Locate the cell with the specified text and output its [X, Y] center coordinate. 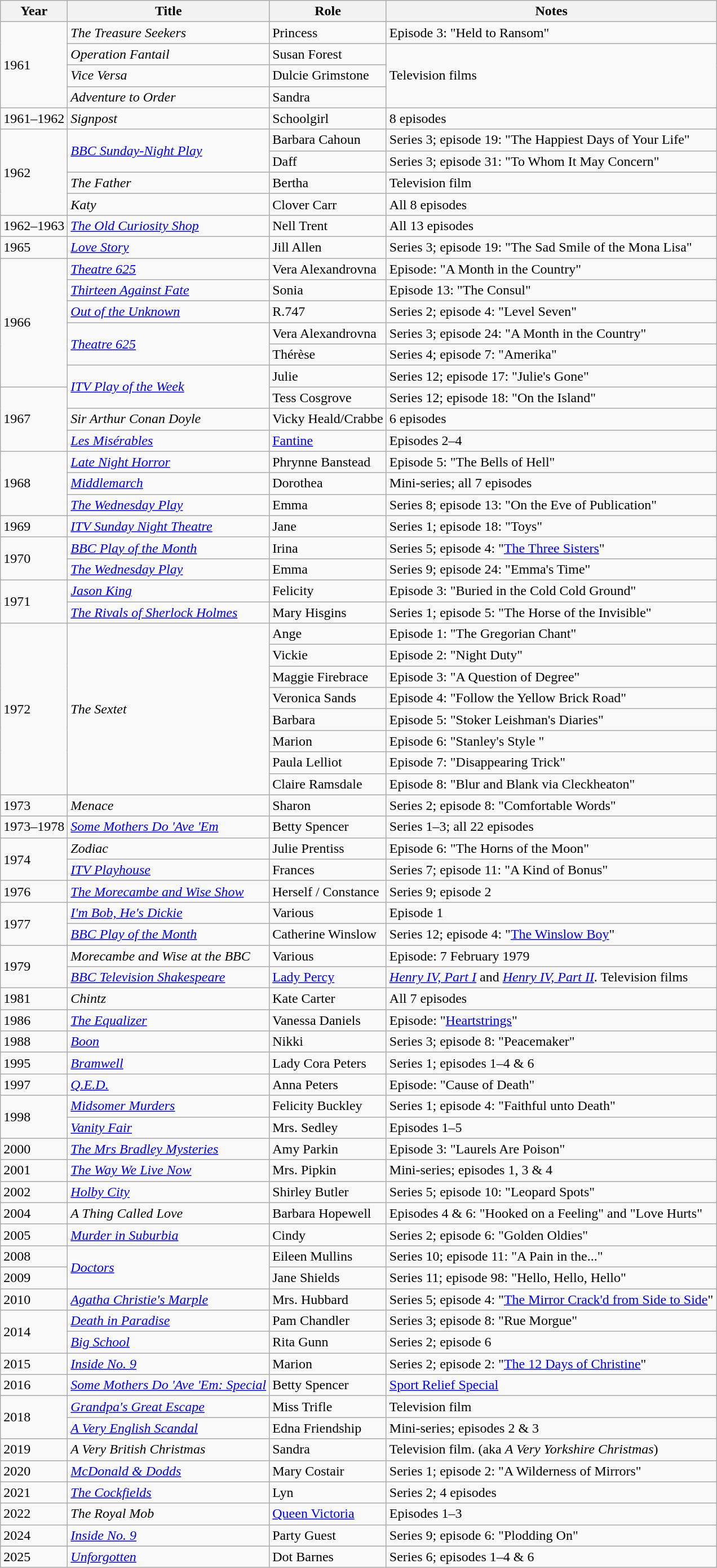
ITV Sunday Night Theatre [169, 526]
Episode 2: "Night Duty" [551, 655]
Episode: "Cause of Death" [551, 1085]
The Rivals of Sherlock Holmes [169, 612]
Series 7; episode 11: "A Kind of Bonus" [551, 870]
Title [169, 11]
Series 3; episode 8: "Peacemaker" [551, 1042]
The Morecambe and Wise Show [169, 891]
Princess [328, 33]
Chintz [169, 999]
2022 [34, 1514]
Episode 1: "The Gregorian Chant" [551, 634]
McDonald & Dodds [169, 1471]
2019 [34, 1450]
1998 [34, 1117]
2016 [34, 1385]
Barbara Hopewell [328, 1213]
Series 1; episode 5: "The Horse of the Invisible" [551, 612]
2021 [34, 1492]
All 13 episodes [551, 226]
1988 [34, 1042]
Paula Lelliot [328, 763]
Doctors [169, 1267]
Mary Costair [328, 1471]
Vicky Heald/Crabbe [328, 419]
Sport Relief Special [551, 1385]
1973 [34, 805]
Unforgotten [169, 1557]
1995 [34, 1063]
Episode 3: "A Question of Degree" [551, 677]
Television film. (aka A Very Yorkshire Christmas) [551, 1450]
Queen Victoria [328, 1514]
Episode: "A Month in the Country" [551, 269]
1970 [34, 558]
Ange [328, 634]
8 episodes [551, 118]
A Very British Christmas [169, 1450]
Episode 7: "Disappearing Trick" [551, 763]
Veronica Sands [328, 698]
Mini-series; all 7 episodes [551, 483]
Les Misérables [169, 441]
1973–1978 [34, 827]
Barbara Cahoun [328, 140]
Middlemarch [169, 483]
Vice Versa [169, 76]
Episode: "Heartstrings" [551, 1020]
Episodes 1–3 [551, 1514]
Zodiac [169, 848]
1974 [34, 859]
Series 9; episode 2 [551, 891]
Series 3; episode 31: "To Whom It May Concern" [551, 161]
Episode 6: "Stanley's Style " [551, 741]
Mrs. Hubbard [328, 1299]
Phrynne Banstead [328, 462]
2010 [34, 1299]
Episodes 1–5 [551, 1127]
Mini-series; episodes 1, 3 & 4 [551, 1170]
1977 [34, 923]
1967 [34, 419]
Television films [551, 76]
1961 [34, 65]
Operation Fantail [169, 54]
Shirley Butler [328, 1192]
Series 2; episode 6 [551, 1342]
Sonia [328, 290]
The Treasure Seekers [169, 33]
2000 [34, 1149]
Episode 6: "The Horns of the Moon" [551, 848]
Series 9; episode 24: "Emma's Time" [551, 569]
The Equalizer [169, 1020]
Episode 8: "Blur and Blank via Cleckheaton" [551, 784]
2002 [34, 1192]
Series 2; episode 2: "The 12 Days of Christine" [551, 1364]
Bertha [328, 183]
Role [328, 11]
1961–1962 [34, 118]
2014 [34, 1332]
Series 1; episode 4: "Faithful unto Death" [551, 1106]
Series 12; episode 4: "The Winslow Boy" [551, 934]
Daff [328, 161]
Episode 5: "Stoker Leishman's Diaries" [551, 720]
Series 1; episode 2: "A Wilderness of Mirrors" [551, 1471]
Series 5; episode 10: "Leopard Spots" [551, 1192]
1971 [34, 601]
1966 [34, 323]
All 8 episodes [551, 204]
Herself / Constance [328, 891]
2024 [34, 1535]
Nikki [328, 1042]
Year [34, 11]
Episode 5: "The Bells of Hell" [551, 462]
2001 [34, 1170]
2015 [34, 1364]
Series 3; episode 19: "The Happiest Days of Your Life" [551, 140]
6 episodes [551, 419]
Jason King [169, 591]
Q.E.D. [169, 1085]
Signpost [169, 118]
Nell Trent [328, 226]
BBC Sunday-Night Play [169, 151]
Series 11; episode 98: "Hello, Hello, Hello" [551, 1278]
Episode 1 [551, 913]
Episode 3: "Buried in the Cold Cold Ground" [551, 591]
Dorothea [328, 483]
Sir Arthur Conan Doyle [169, 419]
Holby City [169, 1192]
Grandpa's Great Escape [169, 1407]
1962 [34, 172]
The Royal Mob [169, 1514]
Series 2; episode 8: "Comfortable Words" [551, 805]
Mini-series; episodes 2 & 3 [551, 1428]
Episode: 7 February 1979 [551, 956]
The Cockfields [169, 1492]
The Old Curiosity Shop [169, 226]
Felicity [328, 591]
Jane [328, 526]
Series 1; episode 18: "Toys" [551, 526]
Episodes 4 & 6: "Hooked on a Feeling" and "Love Hurts" [551, 1213]
The Father [169, 183]
A Very English Scandal [169, 1428]
Edna Friendship [328, 1428]
Mrs. Sedley [328, 1127]
Maggie Firebrace [328, 677]
Susan Forest [328, 54]
Out of the Unknown [169, 312]
2004 [34, 1213]
Party Guest [328, 1535]
Series 12; episode 17: "Julie's Gone" [551, 376]
A Thing Called Love [169, 1213]
2009 [34, 1278]
Eileen Mullins [328, 1256]
Some Mothers Do 'Ave 'Em [169, 827]
The Sextet [169, 709]
1969 [34, 526]
Jane Shields [328, 1278]
Sharon [328, 805]
Barbara [328, 720]
Thérèse [328, 355]
Fantine [328, 441]
Series 5; episode 4: "The Mirror Crack'd from Side to Side" [551, 1299]
2008 [34, 1256]
Series 10; episode 11: "A Pain in the..." [551, 1256]
Series 8; episode 13: "On the Eve of Publication" [551, 505]
Anna Peters [328, 1085]
Episode 4: "Follow the Yellow Brick Road" [551, 698]
1979 [34, 967]
1976 [34, 891]
Cindy [328, 1235]
BBC Television Shakespeare [169, 977]
ITV Playhouse [169, 870]
Series 5; episode 4: "The Three Sisters" [551, 548]
1972 [34, 709]
Rita Gunn [328, 1342]
Schoolgirl [328, 118]
1968 [34, 483]
Series 4; episode 7: "Amerika" [551, 355]
All 7 episodes [551, 999]
Series 6; episodes 1–4 & 6 [551, 1557]
ITV Play of the Week [169, 387]
Midsomer Murders [169, 1106]
2020 [34, 1471]
Julie Prentiss [328, 848]
Julie [328, 376]
Late Night Horror [169, 462]
Series 3; episode 8: "Rue Morgue" [551, 1321]
1965 [34, 247]
Death in Paradise [169, 1321]
Episodes 2–4 [551, 441]
Jill Allen [328, 247]
Felicity Buckley [328, 1106]
Pam Chandler [328, 1321]
Morecambe and Wise at the BBC [169, 956]
Katy [169, 204]
Catherine Winslow [328, 934]
Lady Percy [328, 977]
Big School [169, 1342]
1962–1963 [34, 226]
Love Story [169, 247]
Boon [169, 1042]
Episode 13: "The Consul" [551, 290]
R.747 [328, 312]
Episode 3: "Laurels Are Poison" [551, 1149]
Vanity Fair [169, 1127]
Mrs. Pipkin [328, 1170]
Series 2; episode 4: "Level Seven" [551, 312]
Agatha Christie's Marple [169, 1299]
Henry IV, Part I and Henry IV, Part II. Television films [551, 977]
Series 12; episode 18: "On the Island" [551, 398]
2025 [34, 1557]
Dot Barnes [328, 1557]
Murder in Suburbia [169, 1235]
Amy Parkin [328, 1149]
2005 [34, 1235]
Lady Cora Peters [328, 1063]
Dulcie Grimstone [328, 76]
The Way We Live Now [169, 1170]
2018 [34, 1417]
The Mrs Bradley Mysteries [169, 1149]
Series 2; episode 6: "Golden Oldies" [551, 1235]
1981 [34, 999]
Series 1–3; all 22 episodes [551, 827]
1997 [34, 1085]
Series 3; episode 19: "The Sad Smile of the Mona Lisa" [551, 247]
Adventure to Order [169, 97]
I'm Bob, He's Dickie [169, 913]
Episode 3: "Held to Ransom" [551, 33]
Some Mothers Do 'Ave 'Em: Special [169, 1385]
Thirteen Against Fate [169, 290]
Bramwell [169, 1063]
Series 3; episode 24: "A Month in the Country" [551, 333]
Claire Ramsdale [328, 784]
Irina [328, 548]
Mary Hisgins [328, 612]
Notes [551, 11]
Vickie [328, 655]
Lyn [328, 1492]
Series 9; episode 6: "Plodding On" [551, 1535]
1986 [34, 1020]
Frances [328, 870]
Tess Cosgrove [328, 398]
Series 1; episodes 1–4 & 6 [551, 1063]
Menace [169, 805]
Clover Carr [328, 204]
Series 2; 4 episodes [551, 1492]
Vanessa Daniels [328, 1020]
Miss Trifle [328, 1407]
Kate Carter [328, 999]
